Pinpoint the cell where the given text exists, returning its [x, y] midpoint coordinate. 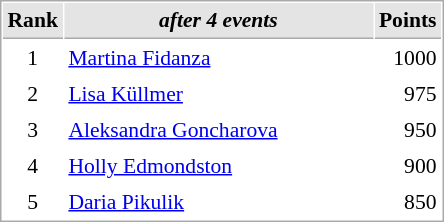
3 [32, 129]
950 [408, 129]
Aleksandra Goncharova [218, 129]
Holly Edmondston [218, 165]
Points [408, 21]
Daria Pikulik [218, 201]
975 [408, 93]
1 [32, 57]
900 [408, 165]
850 [408, 201]
2 [32, 93]
Lisa Küllmer [218, 93]
1000 [408, 57]
5 [32, 201]
Rank [32, 21]
4 [32, 165]
after 4 events [218, 21]
Martina Fidanza [218, 57]
